From the cell containing the given text, extract its center point as (X, Y) coordinate. 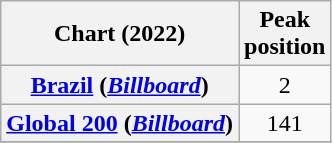
141 (284, 123)
Brazil (Billboard) (120, 85)
Global 200 (Billboard) (120, 123)
Peakposition (284, 34)
2 (284, 85)
Chart (2022) (120, 34)
